Pinpoint the cell where the given text exists, returning its (X, Y) midpoint coordinate. 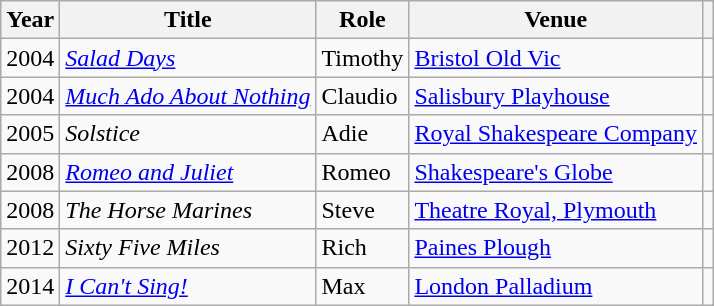
Bristol Old Vic (556, 58)
2014 (30, 286)
Romeo (362, 172)
Year (30, 20)
Sixty Five Miles (188, 248)
Role (362, 20)
The Horse Marines (188, 210)
Rich (362, 248)
Paines Plough (556, 248)
Solstice (188, 134)
Claudio (362, 96)
Venue (556, 20)
2012 (30, 248)
Romeo and Juliet (188, 172)
Royal Shakespeare Company (556, 134)
Shakespeare's Globe (556, 172)
Much Ado About Nothing (188, 96)
Title (188, 20)
2005 (30, 134)
Adie (362, 134)
Max (362, 286)
Timothy (362, 58)
Salad Days (188, 58)
Salisbury Playhouse (556, 96)
Steve (362, 210)
London Palladium (556, 286)
I Can't Sing! (188, 286)
Theatre Royal, Plymouth (556, 210)
